Provide the (X, Y) coordinate of the cell's center where the given text is located.  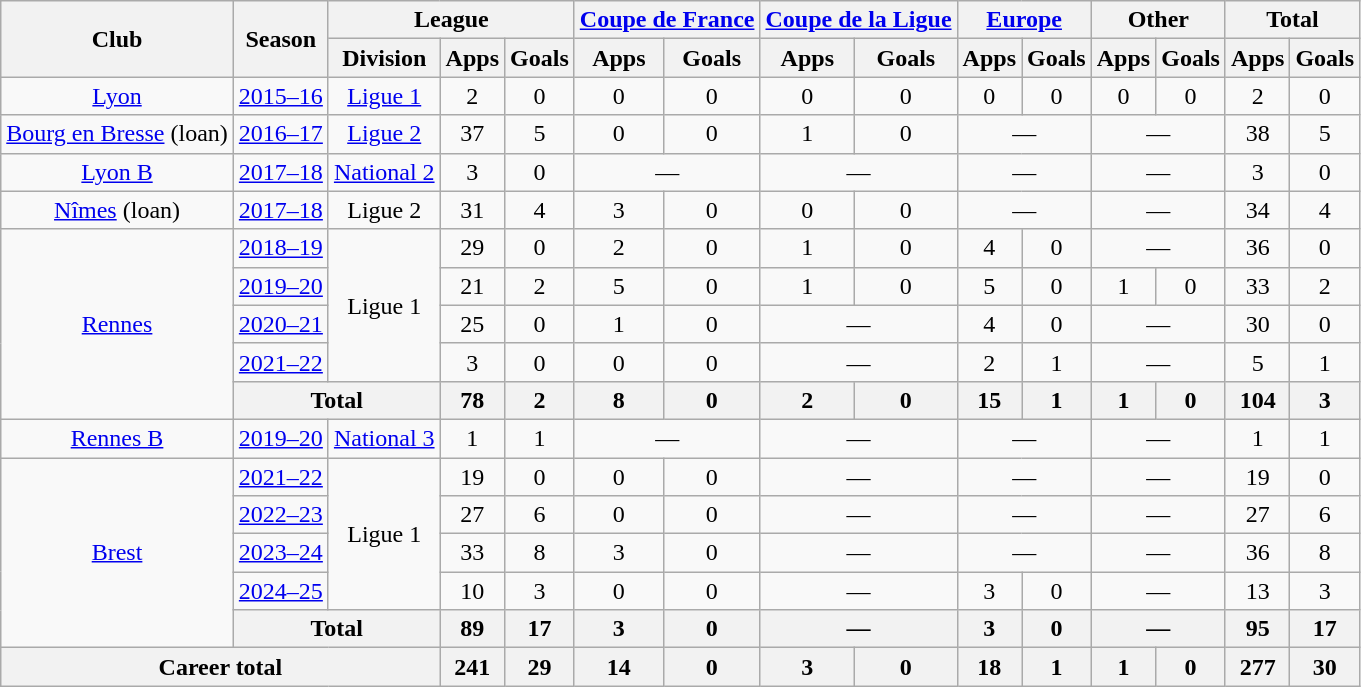
14 (618, 667)
34 (1257, 210)
2024–25 (280, 591)
38 (1257, 134)
2015–16 (280, 96)
Division (384, 58)
Coupe de la Ligue (858, 20)
104 (1257, 400)
2016–17 (280, 134)
18 (989, 667)
Rennes B (118, 438)
League (451, 20)
15 (989, 400)
31 (472, 210)
Nîmes (loan) (118, 210)
Other (1158, 20)
241 (472, 667)
National 3 (384, 438)
Career total (220, 667)
2023–24 (280, 553)
Rennes (118, 324)
Lyon (118, 96)
Season (280, 39)
78 (472, 400)
89 (472, 629)
21 (472, 286)
National 2 (384, 172)
Coupe de France (667, 20)
2020–21 (280, 324)
Club (118, 39)
25 (472, 324)
2018–19 (280, 248)
Brest (118, 553)
10 (472, 591)
13 (1257, 591)
2022–23 (280, 515)
95 (1257, 629)
37 (472, 134)
Europe (1024, 20)
Bourg en Bresse (loan) (118, 134)
Lyon B (118, 172)
277 (1257, 667)
